Find where the given text appears and provide that cell's center as [X, Y] coordinate. 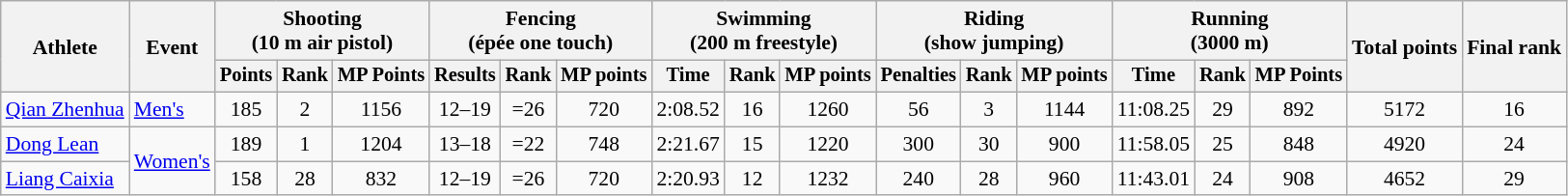
4920 [1405, 145]
11:08.25 [1154, 110]
2 [305, 110]
960 [1063, 179]
832 [381, 179]
Dong Lean [66, 145]
Liang Caixia [66, 179]
Event [172, 46]
892 [1299, 110]
300 [919, 145]
=22 [529, 145]
158 [246, 179]
2:08.52 [687, 110]
Women's [172, 162]
Athlete [66, 46]
Qian Zhenhua [66, 110]
Total points [1405, 46]
Men's [172, 110]
1220 [828, 145]
3 [989, 110]
11:43.01 [1154, 179]
Shooting(10 m air pistol) [322, 31]
1232 [828, 179]
1260 [828, 110]
748 [604, 145]
Final rank [1514, 46]
1 [305, 145]
Results [465, 76]
12 [753, 179]
Points [246, 76]
Fencing(épée one touch) [540, 31]
1144 [1063, 110]
Swimming(200 m freestyle) [763, 31]
908 [1299, 179]
1156 [381, 110]
11:58.05 [1154, 145]
Penalties [919, 76]
900 [1063, 145]
Riding(show jumping) [994, 31]
30 [989, 145]
240 [919, 179]
56 [919, 110]
189 [246, 145]
2:20.93 [687, 179]
15 [753, 145]
2:21.67 [687, 145]
5172 [1405, 110]
Running(3000 m) [1229, 31]
25 [1223, 145]
185 [246, 110]
4652 [1405, 179]
848 [1299, 145]
1204 [381, 145]
13–18 [465, 145]
